Determine the [X, Y] coordinate at the center of the cell enclosing the given text.  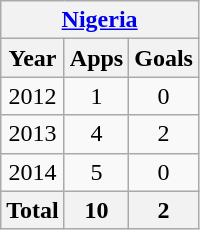
Goals [164, 58]
4 [96, 134]
2012 [33, 96]
10 [96, 210]
Year [33, 58]
5 [96, 172]
2013 [33, 134]
1 [96, 96]
2014 [33, 172]
Total [33, 210]
Apps [96, 58]
Nigeria [100, 20]
